Return (X, Y) of the center of cell containing provided text 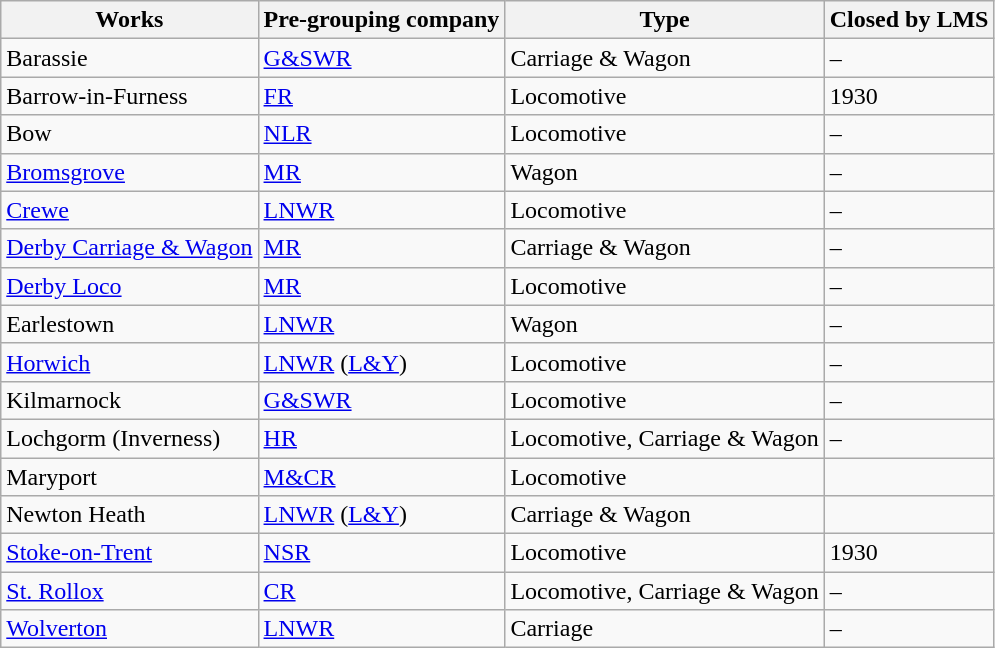
HR (382, 438)
NLR (382, 134)
Works (130, 20)
M&CR (382, 477)
Newton Heath (130, 515)
Derby Carriage & Wagon (130, 248)
Earlestown (130, 324)
CR (382, 591)
FR (382, 96)
NSR (382, 553)
Wolverton (130, 629)
Lochgorm (Inverness) (130, 438)
Maryport (130, 477)
Crewe (130, 210)
St. Rollox (130, 591)
Horwich (130, 362)
Stoke-on-Trent (130, 553)
Pre-grouping company (382, 20)
Barassie (130, 58)
Kilmarnock (130, 400)
Type (664, 20)
Barrow-in-Furness (130, 96)
Bow (130, 134)
Closed by LMS (909, 20)
Derby Loco (130, 286)
Bromsgrove (130, 172)
Carriage (664, 629)
